Identify which cell holds the provided text, then report its (x, y) central coordinate. 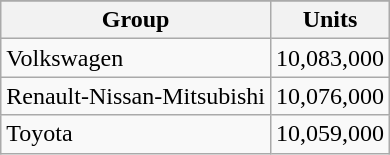
10,059,000 (330, 134)
Units (330, 20)
Toyota (136, 134)
Renault-Nissan-Mitsubishi (136, 96)
Group (136, 20)
10,083,000 (330, 58)
Volkswagen (136, 58)
10,076,000 (330, 96)
